Scan for the cell matching the given text and deliver its [X, Y] coordinate at center. 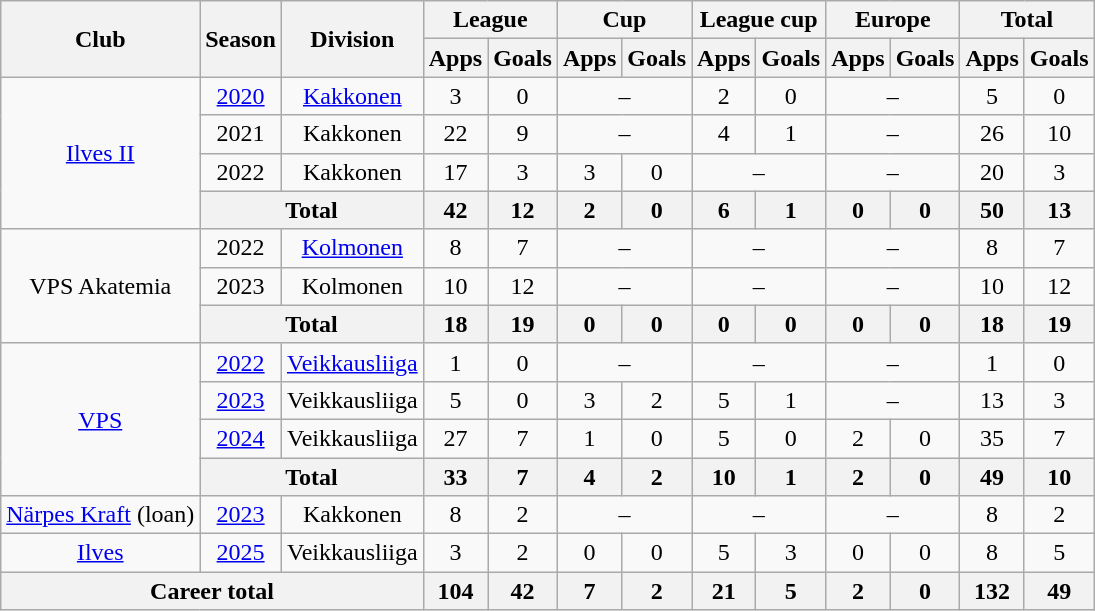
2025 [241, 553]
Cup [624, 20]
Ilves [100, 553]
26 [992, 134]
17 [455, 172]
League [490, 20]
22 [455, 134]
9 [523, 134]
6 [724, 210]
104 [455, 591]
2020 [241, 96]
Närpes Kraft (loan) [100, 515]
35 [992, 438]
Season [241, 39]
2021 [241, 134]
Career total [212, 591]
Division [352, 39]
33 [455, 477]
League cup [759, 20]
50 [992, 210]
Club [100, 39]
132 [992, 591]
VPS Akatemia [100, 286]
VPS [100, 419]
27 [455, 438]
Ilves II [100, 153]
2024 [241, 438]
21 [724, 591]
Europe [893, 20]
20 [992, 172]
